From the cell containing the given text, extract its center point as (x, y) coordinate. 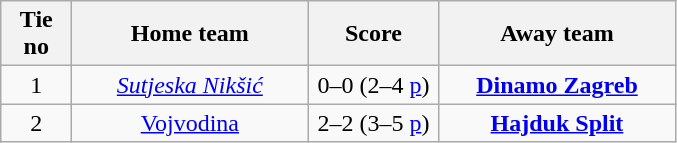
2–2 (3–5 p) (374, 123)
Tie no (36, 34)
Vojvodina (190, 123)
Hajduk Split (557, 123)
Dinamo Zagreb (557, 85)
Score (374, 34)
1 (36, 85)
0–0 (2–4 p) (374, 85)
Away team (557, 34)
Sutjeska Nikšić (190, 85)
Home team (190, 34)
2 (36, 123)
